Return the (x, y) coordinate for the center point of the cell that contains the specified text.  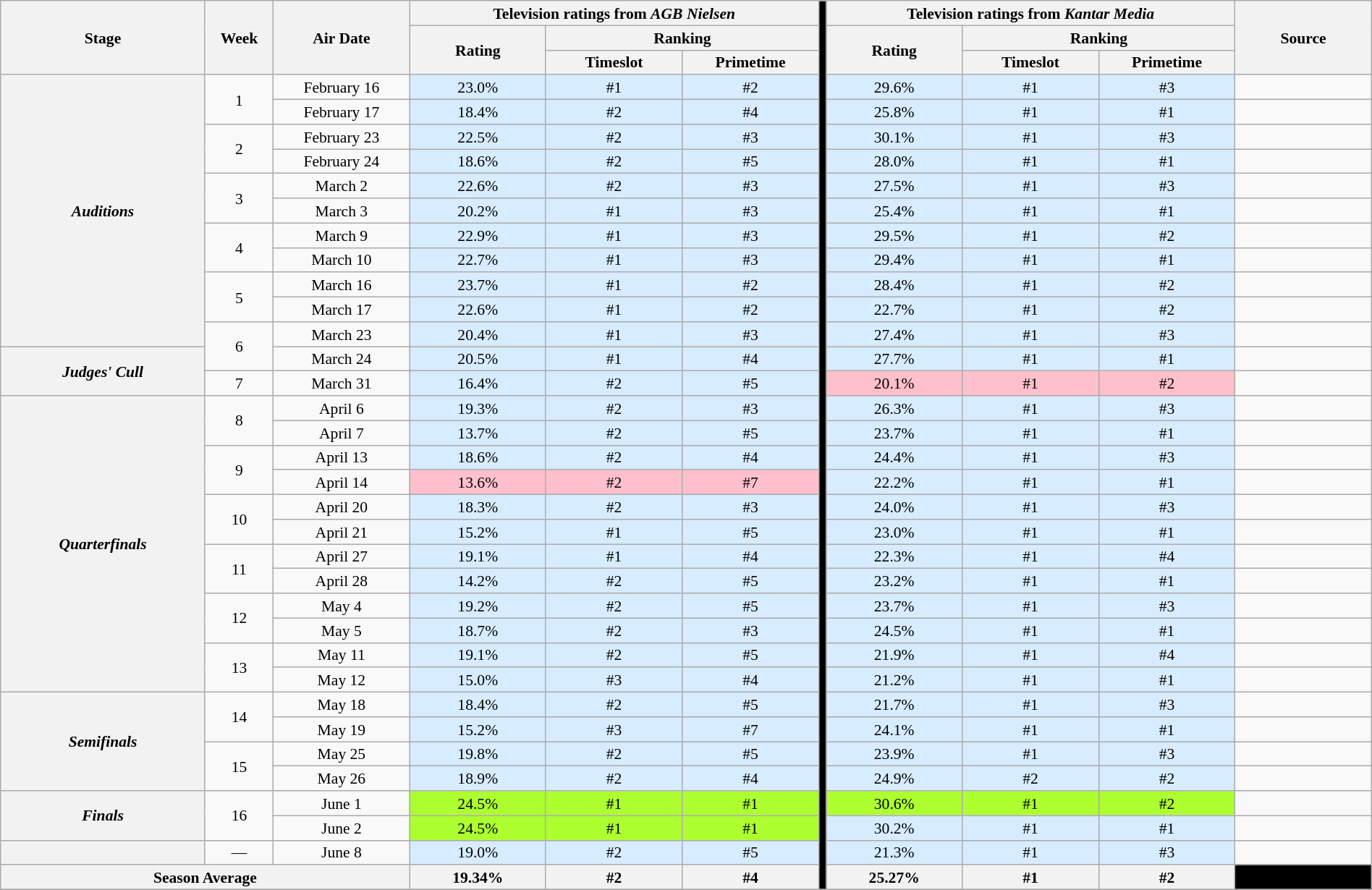
27.4% (894, 334)
25.4% (894, 211)
18.9% (478, 779)
16.4% (478, 383)
19.0% (478, 852)
April 14 (342, 483)
21.7% (894, 705)
22.9% (478, 235)
24.0% (894, 507)
16 (239, 815)
May 19 (342, 729)
20.2% (478, 211)
Week (239, 38)
Semifinals (103, 742)
March 31 (342, 383)
29.4% (894, 260)
20.5% (478, 359)
28.0% (894, 161)
15 (239, 766)
Auditions (103, 211)
February 17 (342, 112)
Season Average (206, 878)
25.27% (894, 878)
March 16 (342, 285)
24.9% (894, 779)
24.1% (894, 729)
12 (239, 618)
11 (239, 569)
13.6% (478, 483)
21.9% (894, 655)
February 24 (342, 161)
May 11 (342, 655)
March 17 (342, 310)
29.6% (894, 88)
Source (1303, 38)
8 (239, 420)
Finals (103, 815)
22.5% (478, 137)
March 24 (342, 359)
18.7% (478, 630)
18.3% (478, 507)
23.2% (894, 581)
Quarterfinals (103, 544)
25.8% (894, 112)
19.8% (478, 754)
24.4% (894, 457)
27.7% (894, 359)
March 9 (342, 235)
30.6% (894, 803)
19.34% (478, 878)
May 25 (342, 754)
June 2 (342, 828)
February 16 (342, 88)
5 (239, 297)
May 18 (342, 705)
May 4 (342, 606)
21.2% (894, 680)
March 3 (342, 211)
1 (239, 100)
May 12 (342, 680)
Judges' Cull (103, 371)
April 13 (342, 457)
20.1% (894, 383)
Air Date (342, 38)
19.3% (478, 408)
April 21 (342, 532)
May 5 (342, 630)
30.1% (894, 137)
29.5% (894, 235)
February 23 (342, 137)
20.4% (478, 334)
14 (239, 717)
March 23 (342, 334)
— (239, 852)
Television ratings from AGB Nielsen (614, 13)
27.5% (894, 186)
June 8 (342, 852)
13 (239, 667)
21.3% (894, 852)
13.7% (478, 433)
March 10 (342, 260)
March 2 (342, 186)
26.3% (894, 408)
6 (239, 347)
28.4% (894, 285)
4 (239, 247)
9 (239, 470)
April 28 (342, 581)
22.3% (894, 556)
3 (239, 198)
15.0% (478, 680)
14.2% (478, 581)
April 6 (342, 408)
Stage (103, 38)
10 (239, 520)
2 (239, 149)
April 7 (342, 433)
22.2% (894, 483)
30.2% (894, 828)
23.9% (894, 754)
June 1 (342, 803)
Television ratings from Kantar Media (1030, 13)
7 (239, 383)
May 26 (342, 779)
19.2% (478, 606)
April 20 (342, 507)
April 27 (342, 556)
